For the text-containing cell, return its midpoint in (X, Y) coordinate format. 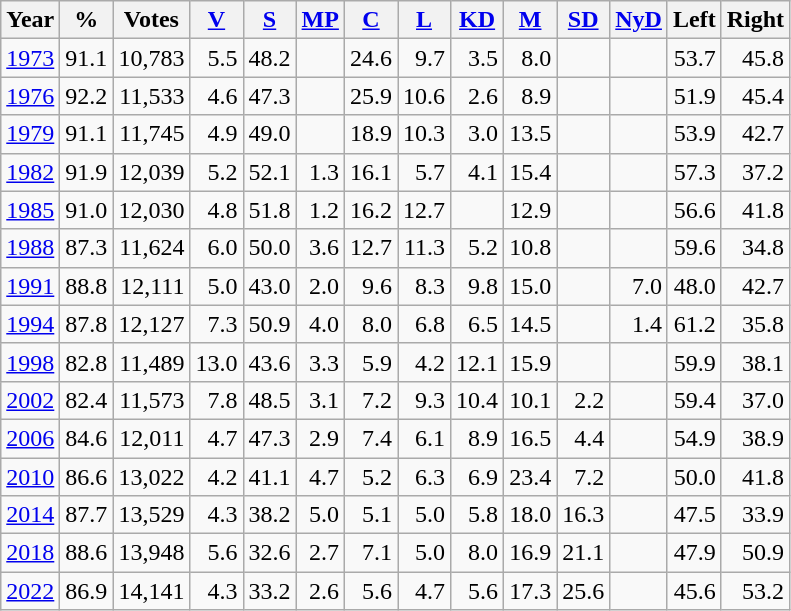
18.0 (530, 515)
87.3 (86, 248)
5.1 (370, 515)
3.5 (478, 58)
33.2 (270, 591)
6.5 (478, 324)
33.9 (755, 515)
3.6 (320, 248)
C (370, 20)
5.8 (478, 515)
59.9 (694, 362)
51.9 (694, 96)
13,529 (152, 515)
41.1 (270, 477)
82.8 (86, 362)
15.9 (530, 362)
13.0 (216, 362)
2002 (30, 400)
4.8 (216, 210)
2018 (30, 553)
4.0 (320, 324)
2022 (30, 591)
16.9 (530, 553)
13,022 (152, 477)
9.7 (424, 58)
10.1 (530, 400)
5.7 (424, 172)
1976 (30, 96)
86.9 (86, 591)
91.0 (86, 210)
16.5 (530, 438)
2010 (30, 477)
2.9 (320, 438)
2006 (30, 438)
88.6 (86, 553)
Left (694, 20)
35.8 (755, 324)
23.4 (530, 477)
2.0 (320, 286)
M (530, 20)
NyD (639, 20)
18.9 (370, 134)
24.6 (370, 58)
53.2 (755, 591)
KD (478, 20)
Year (30, 20)
48.5 (270, 400)
49.0 (270, 134)
87.7 (86, 515)
59.4 (694, 400)
1988 (30, 248)
48.0 (694, 286)
1994 (30, 324)
59.6 (694, 248)
37.2 (755, 172)
25.6 (584, 591)
6.9 (478, 477)
1.3 (320, 172)
52.1 (270, 172)
10.4 (478, 400)
L (424, 20)
6.0 (216, 248)
4.1 (478, 172)
43.0 (270, 286)
5.5 (216, 58)
1998 (30, 362)
38.2 (270, 515)
53.9 (694, 134)
7.4 (370, 438)
56.6 (694, 210)
15.0 (530, 286)
SD (584, 20)
43.6 (270, 362)
MP (320, 20)
14,141 (152, 591)
6.3 (424, 477)
12,111 (152, 286)
4.4 (584, 438)
9.8 (478, 286)
12.1 (478, 362)
54.9 (694, 438)
3.3 (320, 362)
11,624 (152, 248)
12.9 (530, 210)
10.3 (424, 134)
21.1 (584, 553)
12,127 (152, 324)
91.9 (86, 172)
1973 (30, 58)
38.1 (755, 362)
12,011 (152, 438)
11,533 (152, 96)
10.6 (424, 96)
3.0 (478, 134)
15.4 (530, 172)
25.9 (370, 96)
11,745 (152, 134)
1985 (30, 210)
4.6 (216, 96)
17.3 (530, 591)
47.5 (694, 515)
9.6 (370, 286)
16.3 (584, 515)
16.1 (370, 172)
45.6 (694, 591)
3.1 (320, 400)
57.3 (694, 172)
13.5 (530, 134)
2014 (30, 515)
82.4 (86, 400)
48.2 (270, 58)
1.4 (639, 324)
84.6 (86, 438)
7.3 (216, 324)
51.8 (270, 210)
7.0 (639, 286)
1979 (30, 134)
% (86, 20)
9.3 (424, 400)
37.0 (755, 400)
4.9 (216, 134)
38.9 (755, 438)
47.9 (694, 553)
1991 (30, 286)
10.8 (530, 248)
5.9 (370, 362)
12,039 (152, 172)
32.6 (270, 553)
11.3 (424, 248)
92.2 (86, 96)
Right (755, 20)
61.2 (694, 324)
11,573 (152, 400)
87.8 (86, 324)
1.2 (320, 210)
16.2 (370, 210)
S (270, 20)
8.3 (424, 286)
V (216, 20)
2.2 (584, 400)
Votes (152, 20)
53.7 (694, 58)
11,489 (152, 362)
12,030 (152, 210)
14.5 (530, 324)
45.4 (755, 96)
1982 (30, 172)
86.6 (86, 477)
34.8 (755, 248)
6.8 (424, 324)
10,783 (152, 58)
7.8 (216, 400)
45.8 (755, 58)
13,948 (152, 553)
2.7 (320, 553)
7.1 (370, 553)
6.1 (424, 438)
88.8 (86, 286)
